Return the [x, y] coordinate for the center point of the cell that contains the specified text.  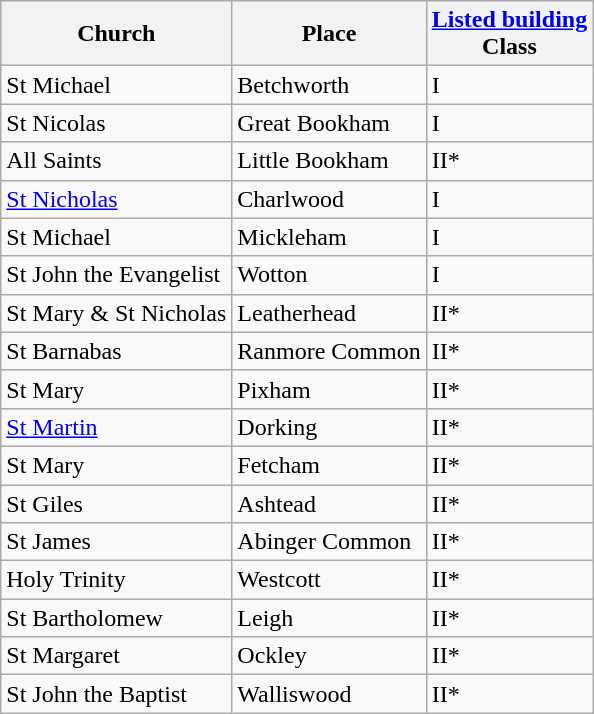
St Margaret [116, 656]
Church [116, 34]
St Martin [116, 427]
Westcott [329, 580]
Leigh [329, 618]
St Bartholomew [116, 618]
Dorking [329, 427]
Walliswood [329, 694]
St Mary & St Nicholas [116, 313]
Ranmore Common [329, 351]
Ashtead [329, 503]
Little Bookham [329, 161]
St John the Baptist [116, 694]
Leatherhead [329, 313]
Pixham [329, 389]
Betchworth [329, 85]
St Giles [116, 503]
Holy Trinity [116, 580]
St John the Evangelist [116, 275]
Listed buildingClass [509, 34]
Fetcham [329, 465]
St Nicolas [116, 123]
Mickleham [329, 237]
Ockley [329, 656]
St Nicholas [116, 199]
Great Bookham [329, 123]
Wotton [329, 275]
Charlwood [329, 199]
All Saints [116, 161]
St James [116, 542]
Place [329, 34]
Abinger Common [329, 542]
St Barnabas [116, 351]
